Locate the cell with the specified text and output its (x, y) center coordinate. 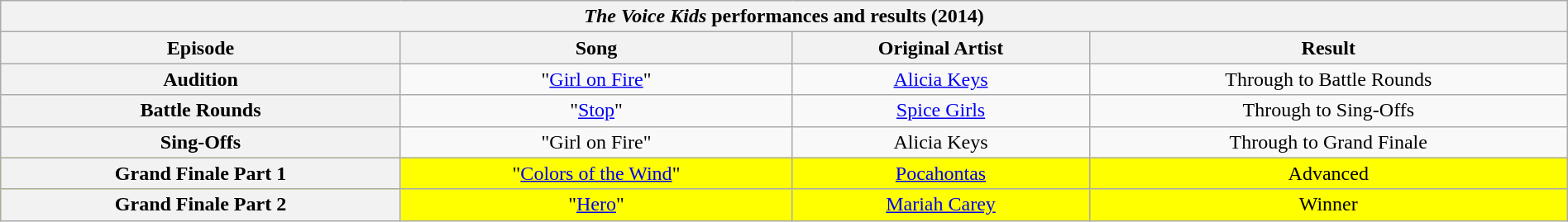
Audition (200, 79)
"Colors of the Wind" (596, 173)
Song (596, 48)
Through to Grand Finale (1328, 142)
Battle Rounds (200, 111)
"Stop" (596, 111)
"Hero" (596, 205)
Grand Finale Part 1 (200, 173)
Original Artist (941, 48)
Episode (200, 48)
Sing-Offs (200, 142)
Spice Girls (941, 111)
Through to Battle Rounds (1328, 79)
Grand Finale Part 2 (200, 205)
Advanced (1328, 173)
Winner (1328, 205)
Through to Sing-Offs (1328, 111)
The Voice Kids performances and results (2014) (784, 17)
Result (1328, 48)
Pocahontas (941, 173)
Mariah Carey (941, 205)
